Pinpoint the cell where the given text exists, returning its (x, y) midpoint coordinate. 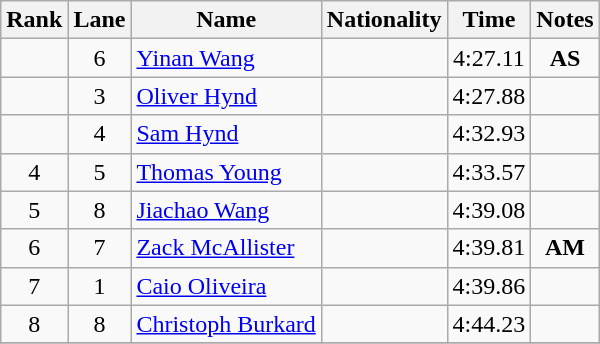
Christoph Burkard (226, 324)
Lane (100, 20)
Caio Oliveira (226, 286)
AS (565, 58)
3 (100, 96)
4:27.11 (489, 58)
Name (226, 20)
Notes (565, 20)
4:32.93 (489, 134)
4:39.81 (489, 248)
4:33.57 (489, 172)
4:39.86 (489, 286)
AM (565, 248)
Sam Hynd (226, 134)
Nationality (384, 20)
4:44.23 (489, 324)
Zack McAllister (226, 248)
Rank (34, 20)
Yinan Wang (226, 58)
4:39.08 (489, 210)
4:27.88 (489, 96)
Time (489, 20)
1 (100, 286)
Oliver Hynd (226, 96)
Jiachao Wang (226, 210)
Thomas Young (226, 172)
